Detect which cell encompasses the target text, then output its [X, Y] center coordinate. 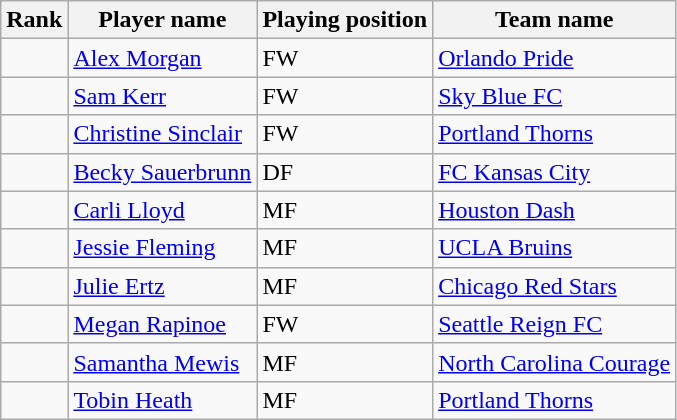
FC Kansas City [554, 172]
Houston Dash [554, 210]
Rank [34, 20]
Samantha Mewis [162, 362]
Becky Sauerbrunn [162, 172]
Chicago Red Stars [554, 286]
Sky Blue FC [554, 96]
UCLA Bruins [554, 248]
Megan Rapinoe [162, 324]
Tobin Heath [162, 400]
Christine Sinclair [162, 134]
DF [345, 172]
Team name [554, 20]
Carli Lloyd [162, 210]
Alex Morgan [162, 58]
Seattle Reign FC [554, 324]
North Carolina Courage [554, 362]
Julie Ertz [162, 286]
Playing position [345, 20]
Orlando Pride [554, 58]
Player name [162, 20]
Sam Kerr [162, 96]
Jessie Fleming [162, 248]
